Detect which cell encompasses the target text, then output its [X, Y] center coordinate. 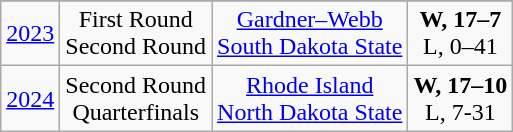
2023 [30, 34]
Gardner–WebbSouth Dakota State [310, 34]
2024 [30, 98]
W, 17–10L, 7-31 [460, 98]
First RoundSecond Round [136, 34]
Second RoundQuarterfinals [136, 98]
Rhode IslandNorth Dakota State [310, 98]
W, 17–7L, 0–41 [460, 34]
